Find where the given text appears and provide that cell's center as [X, Y] coordinate. 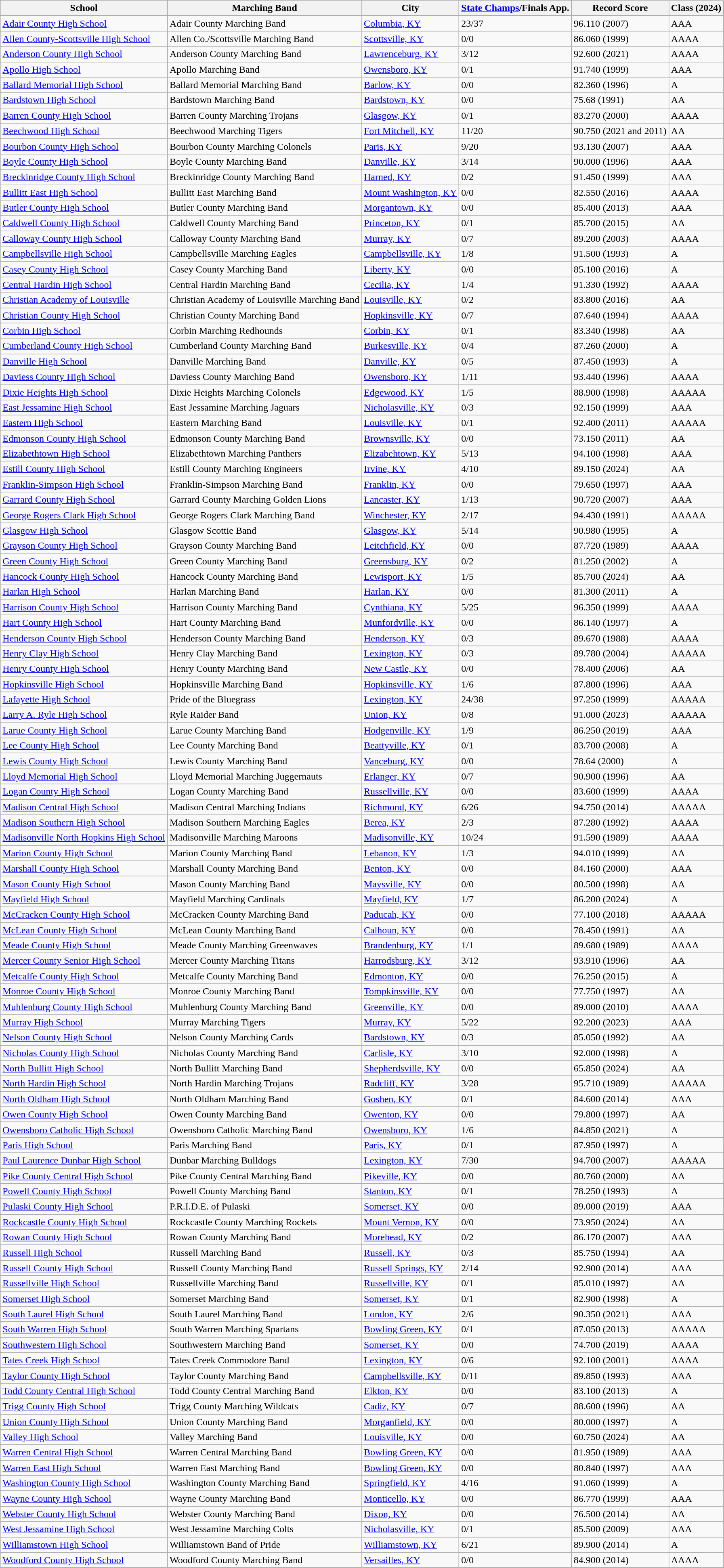
Edmonson County High School [84, 438]
Princeton, KY [410, 223]
Paris High School [84, 1145]
Lewisport, KY [410, 576]
State Champs/Finals App. [515, 8]
87.950 (1997) [620, 1145]
Warren East High School [84, 1468]
Erlanger, KY [410, 776]
Nelson County Marching Cards [264, 1038]
Apollo Marching Band [264, 69]
Green County Marching Band [264, 561]
Henry County High School [84, 669]
95.710 (1989) [620, 1084]
81.950 (1989) [620, 1453]
85.750 (1994) [620, 1253]
82.550 (2016) [620, 193]
Meade County High School [84, 945]
6/21 [515, 1545]
4/16 [515, 1483]
McCracken County Marching Band [264, 914]
Calhoun, KY [410, 930]
87.280 (1992) [620, 822]
Eastern High School [84, 423]
Rockcastle County Marching Rockets [264, 1222]
Carlisle, KY [410, 1053]
Ballard Memorial Marching Band [264, 85]
Williamstown Band of Pride [264, 1545]
Fort Mitchell, KY [410, 131]
Logan County High School [84, 792]
Morganfield, KY [410, 1421]
Marching Band [264, 8]
Corbin High School [84, 331]
Glasgow High School [84, 530]
Henry Clay Marching Band [264, 653]
Hodgenville, KY [410, 730]
94.010 (1999) [620, 853]
84.600 (2014) [620, 1099]
Madison Central Marching Indians [264, 807]
90.980 (1995) [620, 530]
89.900 (2014) [620, 1545]
85.050 (1992) [620, 1038]
Barren County Marching Trojans [264, 115]
85.700 (2024) [620, 576]
Williamstown, KY [410, 1545]
Bullitt East High School [84, 193]
Liberty, KY [410, 269]
Russell, KY [410, 1253]
Henderson, KY [410, 638]
Daviess County High School [84, 377]
Warren East Marching Band [264, 1468]
Burkesville, KY [410, 346]
Russell Springs, KY [410, 1268]
South Laurel High School [84, 1314]
Russellville High School [84, 1283]
Lafayette High School [84, 700]
Marshall County High School [84, 868]
Mayfield, KY [410, 899]
Metcalfe County Marching Band [264, 976]
Edgewood, KY [410, 392]
Paul Laurence Dunbar High School [84, 1160]
89.000 (2019) [620, 1207]
91.590 (1989) [620, 838]
84.900 (2014) [620, 1560]
Marshall County Marching Band [264, 868]
89.780 (2004) [620, 653]
92.100 (2001) [620, 1360]
Corbin Marching Redhounds [264, 331]
Warren Central Marching Band [264, 1453]
Anderson County Marching Band [264, 54]
80.760 (2000) [620, 1176]
84.160 (2000) [620, 868]
Berea, KY [410, 822]
Christian Academy of Louisville [84, 300]
Eastern Marching Band [264, 423]
North Bullitt High School [84, 1068]
Metcalfe County High School [84, 976]
Hancock County High School [84, 576]
65.850 (2024) [620, 1068]
76.250 (2015) [620, 976]
0/5 [515, 361]
94.100 (1998) [620, 454]
Madison Southern High School [84, 822]
Russellville Marching Band [264, 1283]
1/1 [515, 945]
Caldwell County High School [84, 223]
Paris Marching Band [264, 1145]
96.110 (2007) [620, 23]
90.750 (2021 and 2011) [620, 131]
Beechwood Marching Tigers [264, 131]
Nelson County High School [84, 1038]
Dixie Heights Marching Colonels [264, 392]
94.430 (1991) [620, 515]
91.450 (1999) [620, 177]
Corbin, KY [410, 331]
97.250 (1999) [620, 700]
83.600 (1999) [620, 792]
4/10 [515, 469]
93.440 (1996) [620, 377]
Dixon, KY [410, 1514]
George Rogers Clark High School [84, 515]
Benton, KY [410, 868]
Harrison County High School [84, 607]
Williamstown High School [84, 1545]
92.600 (2021) [620, 54]
87.720 (1989) [620, 546]
Bourbon County High School [84, 146]
Hopkinsville High School [84, 684]
Madison Southern Marching Eagles [264, 822]
Lancaster, KY [410, 500]
Munfordville, KY [410, 623]
Cynthiana, KY [410, 607]
Webster County High School [84, 1514]
Hart County Marching Band [264, 623]
Harlan, KY [410, 592]
City [410, 8]
Ryle Raider Band [264, 715]
Bardstown High School [84, 100]
75.68 (1991) [620, 100]
Tates Creek High School [84, 1360]
Morgantown, KY [410, 208]
Record Score [620, 8]
London, KY [410, 1314]
Calloway County Marching Band [264, 239]
Rockcastle County High School [84, 1222]
Madisonville North Hopkins High School [84, 838]
Harrison County Marching Band [264, 607]
1/7 [515, 899]
Woodford County Marching Band [264, 1560]
Campbellsville Marching Eagles [264, 254]
North Oldham Marching Band [264, 1099]
School [84, 8]
Russell County Marching Band [264, 1268]
Harlan Marching Band [264, 592]
80.500 (1998) [620, 884]
Brownsville, KY [410, 438]
Butler County High School [84, 208]
Union County High School [84, 1421]
Tompkinsville, KY [410, 992]
Maysville, KY [410, 884]
Cumberland County Marching Band [264, 346]
Pike County Central High School [84, 1176]
92.200 (2023) [620, 1022]
85.010 (1997) [620, 1283]
Christian County Marching Band [264, 315]
Mercer County Senior High School [84, 961]
Nicholas County High School [84, 1053]
Hancock County Marching Band [264, 576]
91.060 (1999) [620, 1483]
Marion County Marching Band [264, 853]
89.680 (1989) [620, 945]
Trigg County Marching Wildcats [264, 1406]
85.400 (2013) [620, 208]
Christian County High School [84, 315]
88.900 (1998) [620, 392]
78.400 (2006) [620, 669]
82.360 (1996) [620, 85]
Harned, KY [410, 177]
McCracken County High School [84, 914]
Henry County Marching Band [264, 669]
Apollo High School [84, 69]
Columbia, KY [410, 23]
0/11 [515, 1375]
Henderson County High School [84, 638]
81.250 (2002) [620, 561]
Stanton, KY [410, 1191]
92.000 (1998) [620, 1053]
Warren Central High School [84, 1453]
2/3 [515, 822]
Mayfield High School [84, 899]
Union County Marching Band [264, 1421]
77.750 (1997) [620, 992]
89.150 (2024) [620, 469]
Lee County High School [84, 746]
Richmond, KY [410, 807]
Todd County Central Marching Band [264, 1391]
96.350 (1999) [620, 607]
1/3 [515, 853]
11/20 [515, 131]
86.140 (1997) [620, 623]
80.840 (1997) [620, 1468]
Taylor County High School [84, 1375]
Woodford County High School [84, 1560]
Lewis County High School [84, 761]
Mount Vernon, KY [410, 1222]
1/13 [515, 500]
North Hardin Marching Trojans [264, 1084]
Larue County High School [84, 730]
83.700 (2008) [620, 746]
Cecilia, KY [410, 285]
91.500 (1993) [620, 254]
Class (2024) [696, 8]
Trigg County High School [84, 1406]
Campbellsville High School [84, 254]
Boyle County High School [84, 161]
Allen Co./Scottsville Marching Band [264, 39]
Leitchfield, KY [410, 546]
Dixie Heights High School [84, 392]
2/6 [515, 1314]
Grayson County High School [84, 546]
Lawrenceburg, KY [410, 54]
Hopkinsville Marching Band [264, 684]
73.950 (2024) [620, 1222]
Pike County Central Marching Band [264, 1176]
1/11 [515, 377]
Madison Central High School [84, 807]
Mercer County Marching Titans [264, 961]
89.850 (1993) [620, 1375]
McLean County High School [84, 930]
86.060 (1999) [620, 39]
5/25 [515, 607]
Southwestern Marching Band [264, 1345]
Nicholas County Marching Band [264, 1053]
Owenton, KY [410, 1114]
86.170 (2007) [620, 1237]
Rowan County Marching Band [264, 1237]
0/8 [515, 715]
Hart County High School [84, 623]
Grayson County Marching Band [264, 546]
Butler County Marching Band [264, 208]
80.000 (1997) [620, 1421]
Adair County Marching Band [264, 23]
Adair County High School [84, 23]
Marion County High School [84, 853]
89.200 (2003) [620, 239]
1/4 [515, 285]
Elizabethtown High School [84, 454]
85.500 (2009) [620, 1529]
86.770 (1999) [620, 1499]
Larue County Marching Band [264, 730]
Russell High School [84, 1253]
2/17 [515, 515]
Barlow, KY [410, 85]
90.000 (1996) [620, 161]
Owensboro Catholic Marching Band [264, 1130]
Tates Creek Commodore Band [264, 1360]
0/6 [515, 1360]
Elizabehtown, KY [410, 454]
Paducah, KY [410, 914]
Central Hardin Marching Band [264, 285]
Beattyville, KY [410, 746]
South Warren High School [84, 1329]
Somerset High School [84, 1299]
88.600 (1996) [620, 1406]
Valley Marching Band [264, 1437]
83.340 (1998) [620, 331]
86.250 (2019) [620, 730]
Edmonton, KY [410, 976]
East Jessamine Marching Jaguars [264, 407]
Valley High School [84, 1437]
Bourbon County Marching Colonels [264, 146]
79.650 (1997) [620, 484]
Logan County Marching Band [264, 792]
Calloway County High School [84, 239]
Mount Washington, KY [410, 193]
82.900 (1998) [620, 1299]
Owen County High School [84, 1114]
West Jessamine High School [84, 1529]
Greenville, KY [410, 1007]
Danville Marching Band [264, 361]
Washington County Marching Band [264, 1483]
Rowan County High School [84, 1237]
Taylor County Marching Band [264, 1375]
94.750 (2014) [620, 807]
1/8 [515, 254]
91.000 (2023) [620, 715]
87.260 (2000) [620, 346]
Elkton, KY [410, 1391]
Pulaski County High School [84, 1207]
78.250 (1993) [620, 1191]
3/14 [515, 161]
North Oldham High School [84, 1099]
Washington County High School [84, 1483]
Brandenburg, KY [410, 945]
Casey County Marching Band [264, 269]
Murray Marching Tigers [264, 1022]
Garrard County High School [84, 500]
Wayne County High School [84, 1499]
Monroe County High School [84, 992]
73.150 (2011) [620, 438]
Versailles, KY [410, 1560]
Vanceburg, KY [410, 761]
5/22 [515, 1022]
Southwestern High School [84, 1345]
Union, KY [410, 715]
Barren County High School [84, 115]
Somerset Marching Band [264, 1299]
Muhlenburg County High School [84, 1007]
Radcliff, KY [410, 1084]
Lebanon, KY [410, 853]
Owen County Marching Band [264, 1114]
Breckinridge County High School [84, 177]
9/20 [515, 146]
Ballard Memorial High School [84, 85]
24/38 [515, 700]
West Jessamine Marching Colts [264, 1529]
Dunbar Marching Bulldogs [264, 1160]
Danville High School [84, 361]
Powell County Marching Band [264, 1191]
Morehead, KY [410, 1237]
92.150 (1999) [620, 407]
3/28 [515, 1084]
Wayne County Marching Band [264, 1499]
Mason County High School [84, 884]
87.800 (1996) [620, 684]
South Laurel Marching Band [264, 1314]
Allen County-Scottsville High School [84, 39]
Franklin, KY [410, 484]
0/4 [515, 346]
84.850 (2021) [620, 1130]
Greensburg, KY [410, 561]
60.750 (2024) [620, 1437]
Murray High School [84, 1022]
Franklin-Simpson High School [84, 484]
Green County High School [84, 561]
George Rogers Clark Marching Band [264, 515]
Lee County Marching Band [264, 746]
Central Hardin High School [84, 285]
Edmonson County Marching Band [264, 438]
East Jessamine High School [84, 407]
Monticello, KY [410, 1499]
89.670 (1988) [620, 638]
Scottsville, KY [410, 39]
93.130 (2007) [620, 146]
93.910 (1996) [620, 961]
83.100 (2013) [620, 1391]
89.000 (2010) [620, 1007]
Muhlenburg County Marching Band [264, 1007]
Cadiz, KY [410, 1406]
Estill County High School [84, 469]
5/14 [515, 530]
76.500 (2014) [620, 1514]
Lewis County Marching Band [264, 761]
Monroe County Marching Band [264, 992]
Henry Clay High School [84, 653]
Harrodsburg, KY [410, 961]
Breckinridge County Marching Band [264, 177]
Larry A. Ryle High School [84, 715]
87.640 (1994) [620, 315]
78.450 (1991) [620, 930]
Beechwood High School [84, 131]
Elizabethtown Marching Panthers [264, 454]
83.270 (2000) [620, 115]
Springfield, KY [410, 1483]
Mayfield Marching Cardinals [264, 899]
Winchester, KY [410, 515]
Irvine, KY [410, 469]
Cumberland County High School [84, 346]
Russell County High School [84, 1268]
85.100 (2016) [620, 269]
Shepherdsville, KY [410, 1068]
7/30 [515, 1160]
2/14 [515, 1268]
90.900 (1996) [620, 776]
79.800 (1997) [620, 1114]
Madisonville Marching Maroons [264, 838]
Daviess County Marching Band [264, 377]
87.450 (1993) [620, 361]
North Hardin High School [84, 1084]
Bullitt East Marching Band [264, 193]
5/13 [515, 454]
Pride of the Bluegrass [264, 700]
91.740 (1999) [620, 69]
Henderson County Marching Band [264, 638]
6/26 [515, 807]
Christian Academy of Louisville Marching Band [264, 300]
North Bullitt Marching Band [264, 1068]
10/24 [515, 838]
Anderson County High School [84, 54]
Franklin-Simpson Marching Band [264, 484]
Todd County Central High School [84, 1391]
Lloyd Memorial Marching Juggernauts [264, 776]
Powell County High School [84, 1191]
1/9 [515, 730]
Caldwell County Marching Band [264, 223]
Pikeville, KY [410, 1176]
78.64 (2000) [620, 761]
Madisonville, KY [410, 838]
Estill County Marching Engineers [264, 469]
3/10 [515, 1053]
83.800 (2016) [620, 300]
Meade County Marching Greenwaves [264, 945]
Russell Marching Band [264, 1253]
South Warren Marching Spartans [264, 1329]
92.400 (2011) [620, 423]
77.100 (2018) [620, 914]
Owensboro Catholic High School [84, 1130]
Casey County High School [84, 269]
Webster County Marching Band [264, 1514]
87.050 (2013) [620, 1329]
94.700 (2007) [620, 1160]
Goshen, KY [410, 1099]
Mason County Marching Band [264, 884]
90.350 (2021) [620, 1314]
86.200 (2024) [620, 899]
92.900 (2014) [620, 1268]
McLean County Marching Band [264, 930]
90.720 (2007) [620, 500]
Boyle County Marching Band [264, 161]
81.300 (2011) [620, 592]
74.700 (2019) [620, 1345]
91.330 (1992) [620, 285]
P.R.I.D.E. of Pulaski [264, 1207]
85.700 (2015) [620, 223]
Lloyd Memorial High School [84, 776]
Garrard County Marching Golden Lions [264, 500]
23/37 [515, 23]
Bardstown Marching Band [264, 100]
New Castle, KY [410, 669]
Harlan High School [84, 592]
Glasgow Scottie Band [264, 530]
